Search for the cell housing the specified text and yield its [x, y] center coordinate. 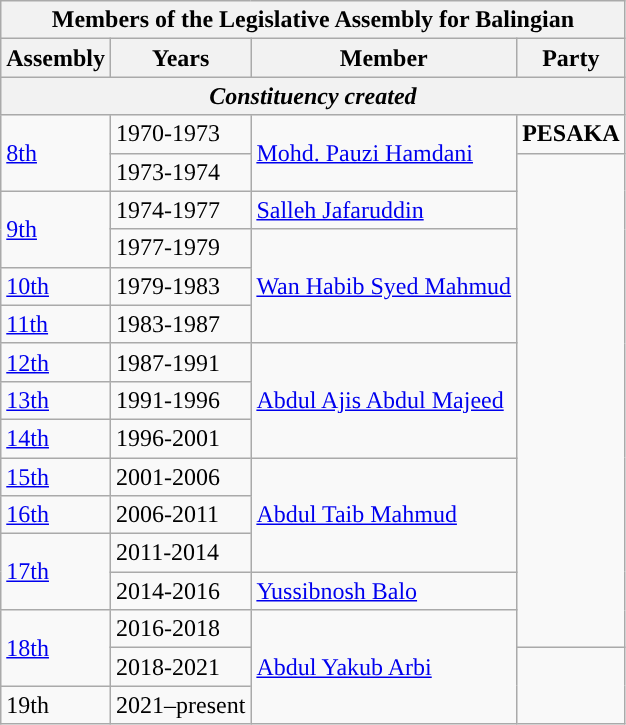
1973-1974 [180, 172]
Years [180, 58]
1977-1979 [180, 248]
13th [56, 400]
2016-2018 [180, 629]
Assembly [56, 58]
18th [56, 648]
1996-2001 [180, 438]
Wan Habib Syed Mahmud [384, 286]
1974-1977 [180, 210]
Salleh Jafaruddin [384, 210]
1970-1973 [180, 134]
2021–present [180, 705]
PESAKA [571, 134]
Constituency created [313, 96]
Yussibnosh Balo [384, 591]
12th [56, 362]
2014-2016 [180, 591]
10th [56, 286]
2006-2011 [180, 515]
Party [571, 58]
Member [384, 58]
2011-2014 [180, 553]
19th [56, 705]
1991-1996 [180, 400]
1987-1991 [180, 362]
Abdul Yakub Arbi [384, 667]
1979-1983 [180, 286]
Abdul Ajis Abdul Majeed [384, 400]
1983-1987 [180, 324]
8th [56, 153]
Members of the Legislative Assembly for Balingian [313, 20]
9th [56, 229]
Mohd. Pauzi Hamdani [384, 153]
2001-2006 [180, 477]
Abdul Taib Mahmud [384, 515]
14th [56, 438]
2018-2021 [180, 667]
11th [56, 324]
17th [56, 572]
16th [56, 515]
15th [56, 477]
